Identify which cell holds the provided text, then report its [X, Y] central coordinate. 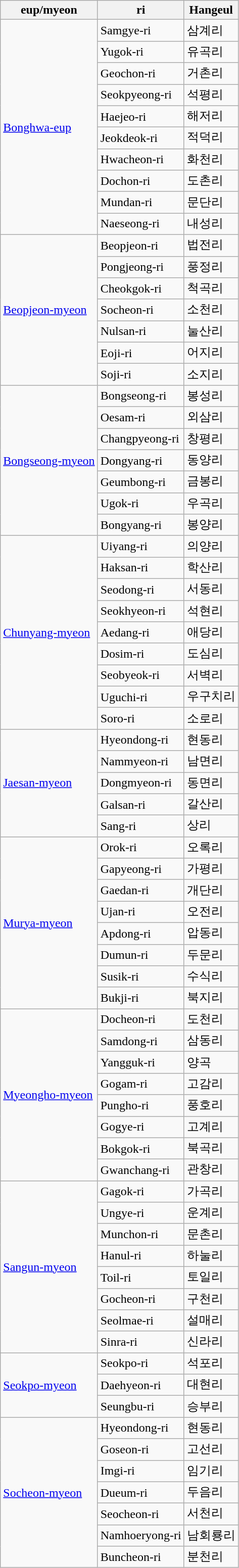
Samgye-ri [140, 30]
Samdong-ri [140, 1041]
두문리 [211, 955]
Chunyang-myeon [49, 632]
Bongyang-ri [140, 525]
Seocheon-ri [140, 1514]
Oesam-ri [140, 417]
의양리 [211, 547]
설매리 [211, 1320]
Bokgok-ri [140, 1149]
소로리 [211, 718]
Seokpyeong-ri [140, 95]
서천리 [211, 1514]
Bongseong-ri [140, 396]
애당리 [211, 632]
Dumun-ri [140, 955]
Bukji-ri [140, 998]
Socheon-myeon [49, 1492]
Gocheon-ri [140, 1299]
Seobyeok-ri [140, 676]
도촌리 [211, 181]
동양리 [211, 461]
Geochon-ri [140, 74]
Soro-ri [140, 718]
거촌리 [211, 74]
유곡리 [211, 52]
Yangguk-ri [140, 1063]
Myeongho-myeon [49, 1095]
Pungho-ri [140, 1105]
토일리 [211, 1277]
Docheon-ri [140, 1019]
Dongyang-ri [140, 461]
Mundan-ri [140, 202]
Jeokdeok-ri [140, 138]
도심리 [211, 654]
운계리 [211, 1213]
Dongmyeon-ri [140, 783]
ri [140, 10]
Munchon-ri [140, 1235]
고감리 [211, 1084]
삼계리 [211, 30]
문단리 [211, 202]
석평리 [211, 95]
적덕리 [211, 138]
Daehyeon-ri [140, 1385]
Toil-ri [140, 1277]
Ungye-ri [140, 1213]
Hangeul [211, 10]
Uguchi-ri [140, 697]
Gapyeong-ri [140, 869]
삼동리 [211, 1041]
봉성리 [211, 396]
대현리 [211, 1385]
Hwacheon-ri [140, 160]
갈산리 [211, 804]
상리 [211, 826]
내성리 [211, 224]
Nammyeon-ri [140, 762]
개단리 [211, 890]
Gogam-ri [140, 1084]
우곡리 [211, 503]
해저리 [211, 116]
Yugok-ri [140, 52]
Haksan-ri [140, 568]
Seungbu-ri [140, 1406]
풍정리 [211, 267]
서벽리 [211, 676]
문촌리 [211, 1235]
Aedang-ri [140, 632]
Namhoeryong-ri [140, 1536]
양곡 [211, 1063]
법전리 [211, 246]
가평리 [211, 869]
하눌리 [211, 1256]
Seokpo-myeon [49, 1385]
Gwanchang-ri [140, 1170]
분천리 [211, 1557]
남회룡리 [211, 1536]
석포리 [211, 1364]
고선리 [211, 1450]
도천리 [211, 1019]
압동리 [211, 934]
Haejeo-ri [140, 116]
승부리 [211, 1406]
Sinra-ri [140, 1342]
Seokpo-ri [140, 1364]
관창리 [211, 1170]
Geumbong-ri [140, 482]
Dosim-ri [140, 654]
eup/myeon [49, 10]
신라리 [211, 1342]
Susik-ri [140, 977]
창평리 [211, 439]
Seolmae-ri [140, 1320]
Sangun-myeon [49, 1266]
금봉리 [211, 482]
Socheon-ri [140, 310]
Eoji-ri [140, 353]
Soji-ri [140, 375]
우구치리 [211, 697]
Bongseong-myeon [49, 460]
Nulsan-ri [140, 331]
Orok-ri [140, 848]
Goseon-ri [140, 1450]
Dochon-ri [140, 181]
Seokhyeon-ri [140, 611]
학산리 [211, 568]
고계리 [211, 1128]
수식리 [211, 977]
오록리 [211, 848]
어지리 [211, 353]
봉양리 [211, 525]
Jaesan-myeon [49, 783]
북지리 [211, 998]
Gaedan-ri [140, 890]
외삼리 [211, 417]
Pongjeong-ri [140, 267]
척곡리 [211, 289]
풍호리 [211, 1105]
Buncheon-ri [140, 1557]
가곡리 [211, 1191]
임기리 [211, 1471]
북곡리 [211, 1149]
Murya-myeon [49, 922]
Hanul-ri [140, 1256]
Imgi-ri [140, 1471]
Changpyeong-ri [140, 439]
두음리 [211, 1492]
Beopjeon-ri [140, 246]
Uiyang-ri [140, 547]
구천리 [211, 1299]
소천리 [211, 310]
동면리 [211, 783]
Gagok-ri [140, 1191]
Ujan-ri [140, 912]
Sang-ri [140, 826]
오전리 [211, 912]
Gogye-ri [140, 1128]
Apdong-ri [140, 934]
화천리 [211, 160]
Bonghwa-eup [49, 127]
Dueum-ri [140, 1492]
Seodong-ri [140, 589]
Ugok-ri [140, 503]
남면리 [211, 762]
석현리 [211, 611]
Galsan-ri [140, 804]
Cheokgok-ri [140, 289]
소지리 [211, 375]
눌산리 [211, 331]
Naeseong-ri [140, 224]
서동리 [211, 589]
Beopjeon-myeon [49, 310]
